Determine the [x, y] coordinate at the center of the cell enclosing the given text.  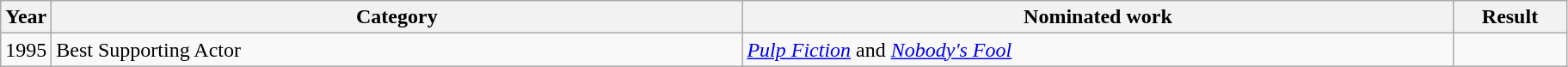
Category [397, 17]
Best Supporting Actor [397, 50]
Result [1510, 17]
Year [26, 17]
Pulp Fiction and Nobody's Fool [1098, 50]
1995 [26, 50]
Nominated work [1098, 17]
